Search for the cell housing the specified text and yield its (X, Y) center coordinate. 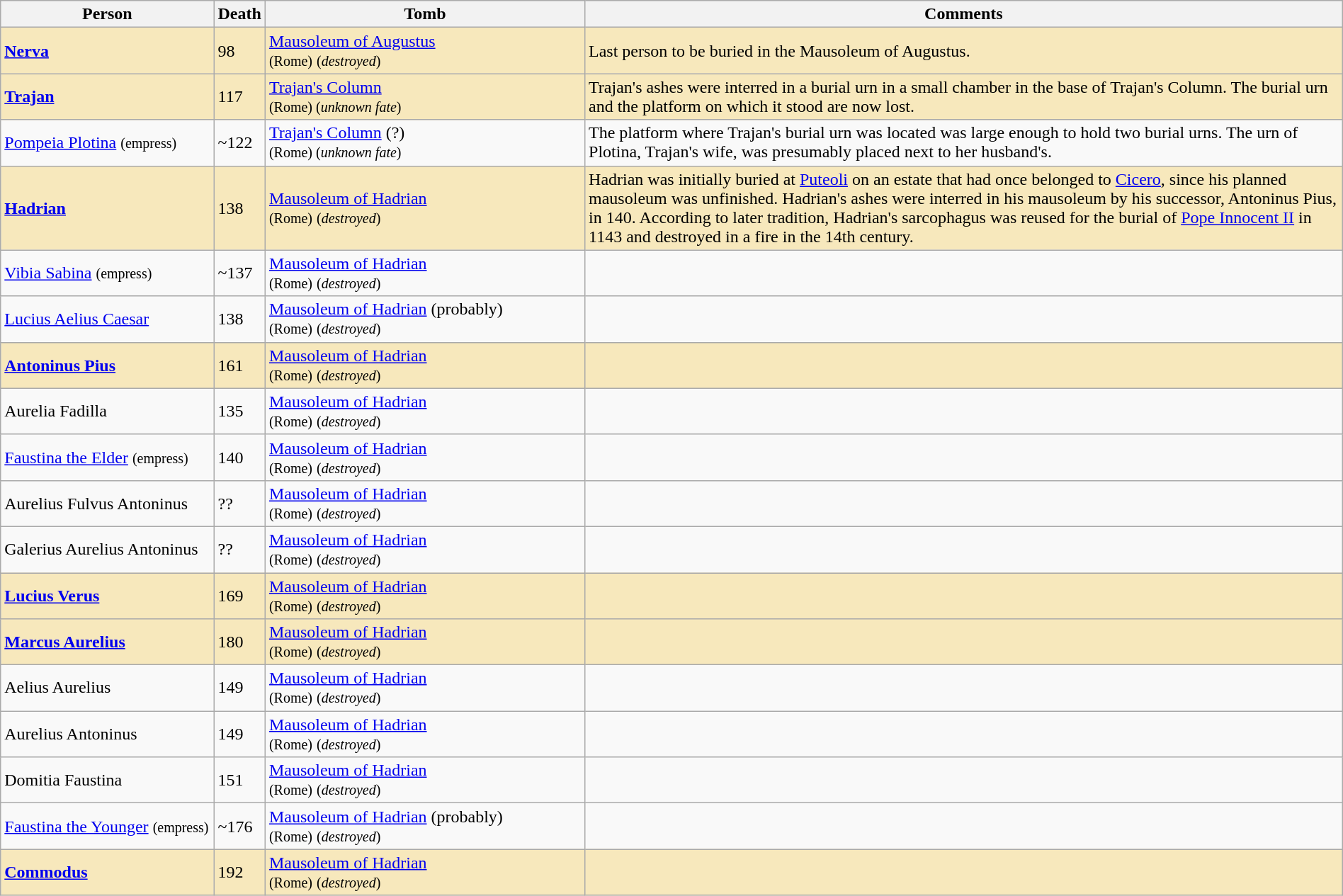
169 (239, 595)
Comments (964, 14)
98 (239, 51)
151 (239, 781)
Lucius Aelius Caesar (108, 319)
Aelius Aurelius (108, 688)
Lucius Verus (108, 595)
~122 (239, 143)
Faustina the Elder (empress) (108, 458)
Mausoleum of Augustus(Rome) (destroyed) (425, 51)
Death (239, 14)
Last person to be buried in the Mausoleum of Augustus. (964, 51)
Person (108, 14)
Aurelius Antoninus (108, 734)
~176 (239, 826)
135 (239, 411)
Hadrian (108, 208)
Faustina the Younger (empress) (108, 826)
Tomb (425, 14)
Antoninus Pius (108, 365)
Pompeia Plotina (empress) (108, 143)
180 (239, 642)
Aurelia Fadilla (108, 411)
Vibia Sabina (empress) (108, 273)
117 (239, 96)
Trajan's Column (?)(Rome) (unknown fate) (425, 143)
Galerius Aurelius Antoninus (108, 550)
Trajan (108, 96)
140 (239, 458)
Nerva (108, 51)
161 (239, 365)
192 (239, 873)
Commodus (108, 873)
Domitia Faustina (108, 781)
Aurelius Fulvus Antoninus (108, 503)
Trajan's Column(Rome) (unknown fate) (425, 96)
~137 (239, 273)
Marcus Aurelius (108, 642)
